Scan for the cell matching the given text and deliver its [X, Y] coordinate at center. 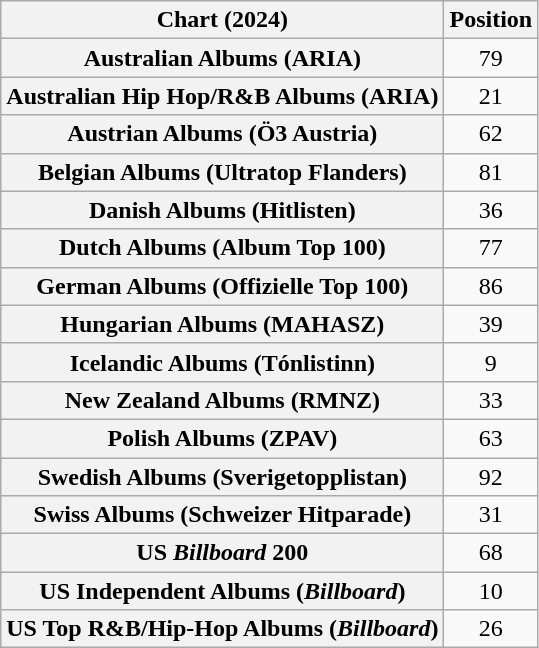
92 [491, 477]
Swedish Albums (Sverigetopplistan) [222, 477]
39 [491, 324]
Swiss Albums (Schweizer Hitparade) [222, 515]
Position [491, 20]
Danish Albums (Hitlisten) [222, 210]
US Top R&B/Hip-Hop Albums (Billboard) [222, 629]
86 [491, 286]
US Billboard 200 [222, 553]
Australian Hip Hop/R&B Albums (ARIA) [222, 96]
36 [491, 210]
Icelandic Albums (Tónlistinn) [222, 362]
Australian Albums (ARIA) [222, 58]
German Albums (Offizielle Top 100) [222, 286]
31 [491, 515]
Dutch Albums (Album Top 100) [222, 248]
10 [491, 591]
81 [491, 172]
33 [491, 400]
Austrian Albums (Ö3 Austria) [222, 134]
63 [491, 438]
New Zealand Albums (RMNZ) [222, 400]
77 [491, 248]
62 [491, 134]
21 [491, 96]
9 [491, 362]
68 [491, 553]
Chart (2024) [222, 20]
Belgian Albums (Ultratop Flanders) [222, 172]
79 [491, 58]
26 [491, 629]
Hungarian Albums (MAHASZ) [222, 324]
US Independent Albums (Billboard) [222, 591]
Polish Albums (ZPAV) [222, 438]
